Output the [x, y] coordinate of the center of the cell containing the given text.  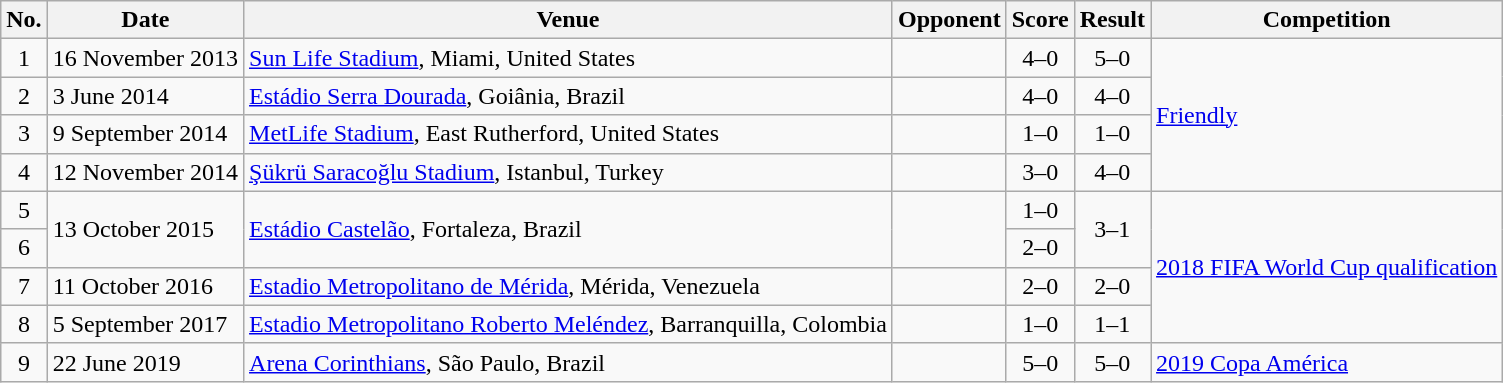
2 [24, 96]
Sun Life Stadium, Miami, United States [568, 58]
3 June 2014 [145, 96]
1–1 [1112, 324]
16 November 2013 [145, 58]
Score [1040, 20]
8 [24, 324]
Estadio Metropolitano de Mérida, Mérida, Venezuela [568, 286]
5 [24, 210]
5 September 2017 [145, 324]
3–0 [1040, 172]
Friendly [1327, 115]
Estádio Castelão, Fortaleza, Brazil [568, 229]
Result [1112, 20]
MetLife Stadium, East Rutherford, United States [568, 134]
Venue [568, 20]
1 [24, 58]
7 [24, 286]
6 [24, 248]
22 June 2019 [145, 362]
2019 Copa América [1327, 362]
Estadio Metropolitano Roberto Meléndez, Barranquilla, Colombia [568, 324]
Estádio Serra Dourada, Goiânia, Brazil [568, 96]
9 September 2014 [145, 134]
4 [24, 172]
11 October 2016 [145, 286]
Date [145, 20]
Competition [1327, 20]
Opponent [949, 20]
9 [24, 362]
No. [24, 20]
Şükrü Saracoğlu Stadium, Istanbul, Turkey [568, 172]
3–1 [1112, 229]
12 November 2014 [145, 172]
3 [24, 134]
13 October 2015 [145, 229]
2018 FIFA World Cup qualification [1327, 267]
Arena Corinthians, São Paulo, Brazil [568, 362]
